Extract the (x, y) coordinate from the center of the cell holding the provided text.  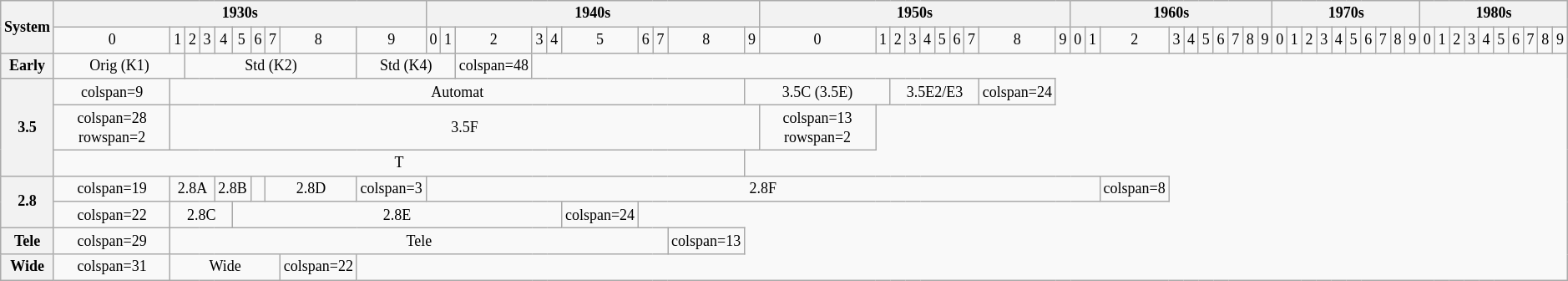
colspan=48 (493, 65)
Orig (K1) (119, 65)
colspan=28 rowspan=2 (112, 127)
1980s (1495, 13)
2.8C (202, 214)
colspan=13 (706, 241)
2.8A (192, 189)
2.8B (232, 189)
System (28, 27)
1930s (240, 13)
colspan=29 (112, 241)
1950s (915, 13)
1970s (1346, 13)
colspan=31 (112, 268)
colspan=19 (112, 189)
colspan=13 rowspan=2 (817, 127)
1940s (593, 13)
Std (K4) (406, 65)
2.8 (28, 202)
colspan=9 (112, 92)
2.8F (763, 189)
3.5E2/E3 (934, 92)
T (399, 162)
3.5 (28, 127)
2.8E (397, 214)
colspan=8 (1134, 189)
Std (K2) (271, 65)
Automat (458, 92)
1960s (1171, 13)
Early (28, 65)
colspan=3 (391, 189)
3.5F (464, 127)
2.8D (311, 189)
3.5C (3.5E) (818, 92)
